Find where the given text appears and provide that cell's center as [X, Y] coordinate. 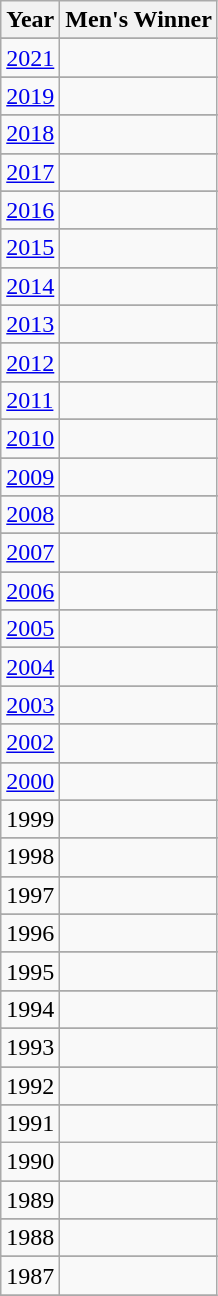
2014 [30, 286]
2010 [30, 438]
2009 [30, 477]
1989 [30, 1200]
1990 [30, 1162]
2005 [30, 629]
2007 [30, 553]
2000 [30, 781]
1996 [30, 933]
Year [30, 20]
1994 [30, 1009]
1995 [30, 971]
1987 [30, 1276]
2012 [30, 362]
1992 [30, 1085]
2006 [30, 591]
1988 [30, 1238]
1999 [30, 819]
2016 [30, 210]
2018 [30, 134]
Men's Winner [139, 20]
1998 [30, 857]
2019 [30, 96]
2008 [30, 515]
1993 [30, 1047]
1997 [30, 895]
2015 [30, 248]
2002 [30, 743]
2011 [30, 400]
2003 [30, 705]
2004 [30, 667]
2013 [30, 324]
2017 [30, 172]
2021 [30, 58]
1991 [30, 1124]
